Capture the cell that displays the provided text and extract its [X, Y] central coordinate. 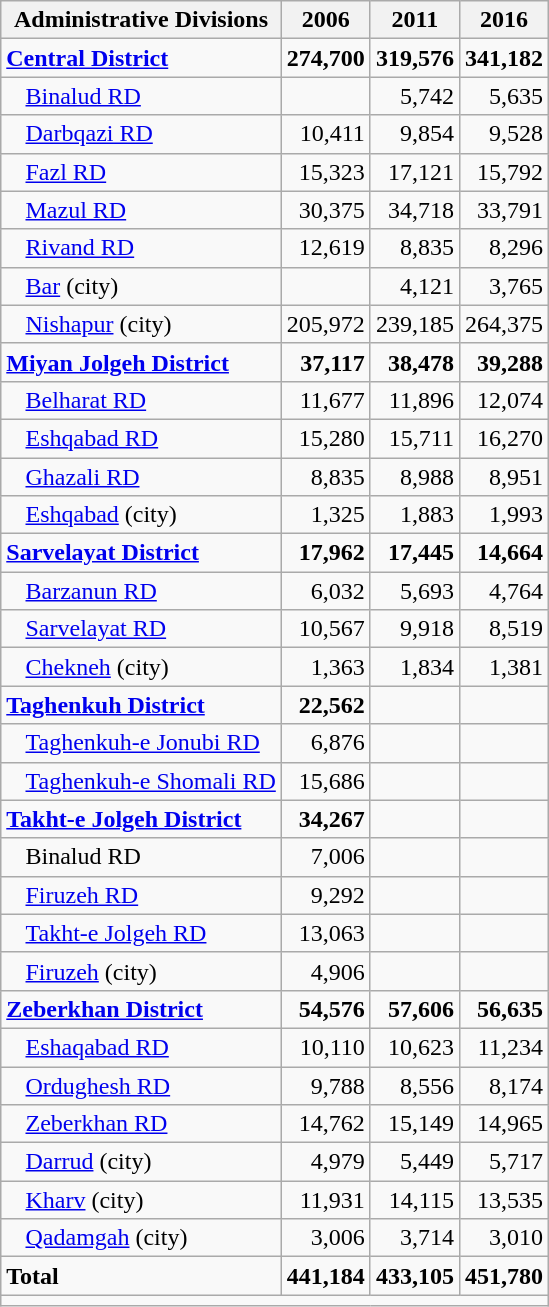
14,762 [326, 1124]
Mazul RD [142, 210]
11,234 [504, 1047]
Sarvelayat RD [142, 629]
Belharat RD [142, 400]
Taghenkuh-e Shomali RD [142, 781]
10,623 [414, 1047]
264,375 [504, 324]
3,010 [504, 1238]
Firuzeh (city) [142, 971]
1,363 [326, 667]
Miyan Jolgeh District [142, 362]
37,117 [326, 362]
1,381 [504, 667]
4,121 [414, 286]
3,006 [326, 1238]
34,718 [414, 210]
9,292 [326, 895]
12,074 [504, 400]
4,979 [326, 1162]
9,788 [326, 1085]
4,764 [504, 591]
38,478 [414, 362]
34,267 [326, 819]
Taghenkuh-e Jonubi RD [142, 743]
54,576 [326, 1009]
Takht-e Jolgeh RD [142, 933]
9,528 [504, 134]
2006 [326, 20]
Bar (city) [142, 286]
341,182 [504, 58]
Eshqabad (city) [142, 515]
Rivand RD [142, 248]
Eshqabad RD [142, 438]
15,149 [414, 1124]
Eshaqabad RD [142, 1047]
3,765 [504, 286]
8,988 [414, 477]
56,635 [504, 1009]
8,951 [504, 477]
15,711 [414, 438]
9,854 [414, 134]
6,876 [326, 743]
57,606 [414, 1009]
Darbqazi RD [142, 134]
8,556 [414, 1085]
2016 [504, 20]
Ghazali RD [142, 477]
11,677 [326, 400]
11,931 [326, 1200]
Qadamgah (city) [142, 1238]
2011 [414, 20]
17,445 [414, 553]
15,792 [504, 172]
5,449 [414, 1162]
33,791 [504, 210]
441,184 [326, 1276]
15,280 [326, 438]
Administrative Divisions [142, 20]
10,411 [326, 134]
13,535 [504, 1200]
Ordughesh RD [142, 1085]
433,105 [414, 1276]
Nishapur (city) [142, 324]
Zeberkhan RD [142, 1124]
5,717 [504, 1162]
1,834 [414, 667]
451,780 [504, 1276]
Taghenkuh District [142, 705]
1,993 [504, 515]
39,288 [504, 362]
17,121 [414, 172]
4,906 [326, 971]
8,519 [504, 629]
8,296 [504, 248]
Firuzeh RD [142, 895]
205,972 [326, 324]
14,664 [504, 553]
17,962 [326, 553]
Kharv (city) [142, 1200]
8,174 [504, 1085]
Sarvelayat District [142, 553]
14,115 [414, 1200]
5,742 [414, 96]
10,110 [326, 1047]
Central District [142, 58]
5,635 [504, 96]
7,006 [326, 857]
Fazl RD [142, 172]
15,686 [326, 781]
Zeberkhan District [142, 1009]
Darrud (city) [142, 1162]
13,063 [326, 933]
10,567 [326, 629]
16,270 [504, 438]
319,576 [414, 58]
14,965 [504, 1124]
15,323 [326, 172]
Total [142, 1276]
1,325 [326, 515]
6,032 [326, 591]
3,714 [414, 1238]
Barzanun RD [142, 591]
5,693 [414, 591]
22,562 [326, 705]
9,918 [414, 629]
274,700 [326, 58]
239,185 [414, 324]
Takht-e Jolgeh District [142, 819]
1,883 [414, 515]
30,375 [326, 210]
11,896 [414, 400]
12,619 [326, 248]
Chekneh (city) [142, 667]
